Search for the cell housing the specified text and yield its (X, Y) center coordinate. 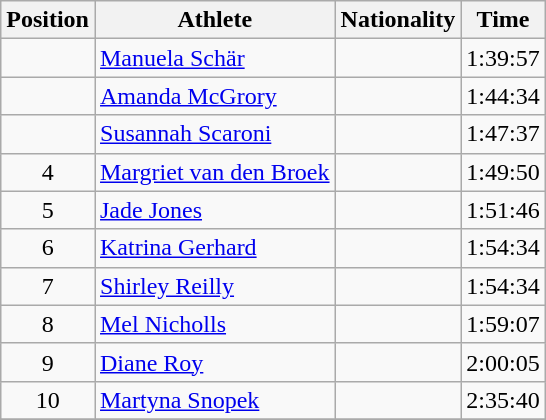
Jade Jones (214, 210)
4 (48, 172)
Time (503, 20)
1:39:57 (503, 58)
Nationality (398, 20)
7 (48, 286)
Margriet van den Broek (214, 172)
Amanda McGrory (214, 96)
8 (48, 324)
1:47:37 (503, 134)
Position (48, 20)
1:49:50 (503, 172)
9 (48, 362)
Athlete (214, 20)
Susannah Scaroni (214, 134)
Diane Roy (214, 362)
Manuela Schär (214, 58)
Shirley Reilly (214, 286)
1:51:46 (503, 210)
5 (48, 210)
Katrina Gerhard (214, 248)
1:44:34 (503, 96)
2:35:40 (503, 400)
2:00:05 (503, 362)
Mel Nicholls (214, 324)
1:59:07 (503, 324)
6 (48, 248)
10 (48, 400)
Martyna Snopek (214, 400)
